Capture the cell that displays the provided text and extract its (x, y) central coordinate. 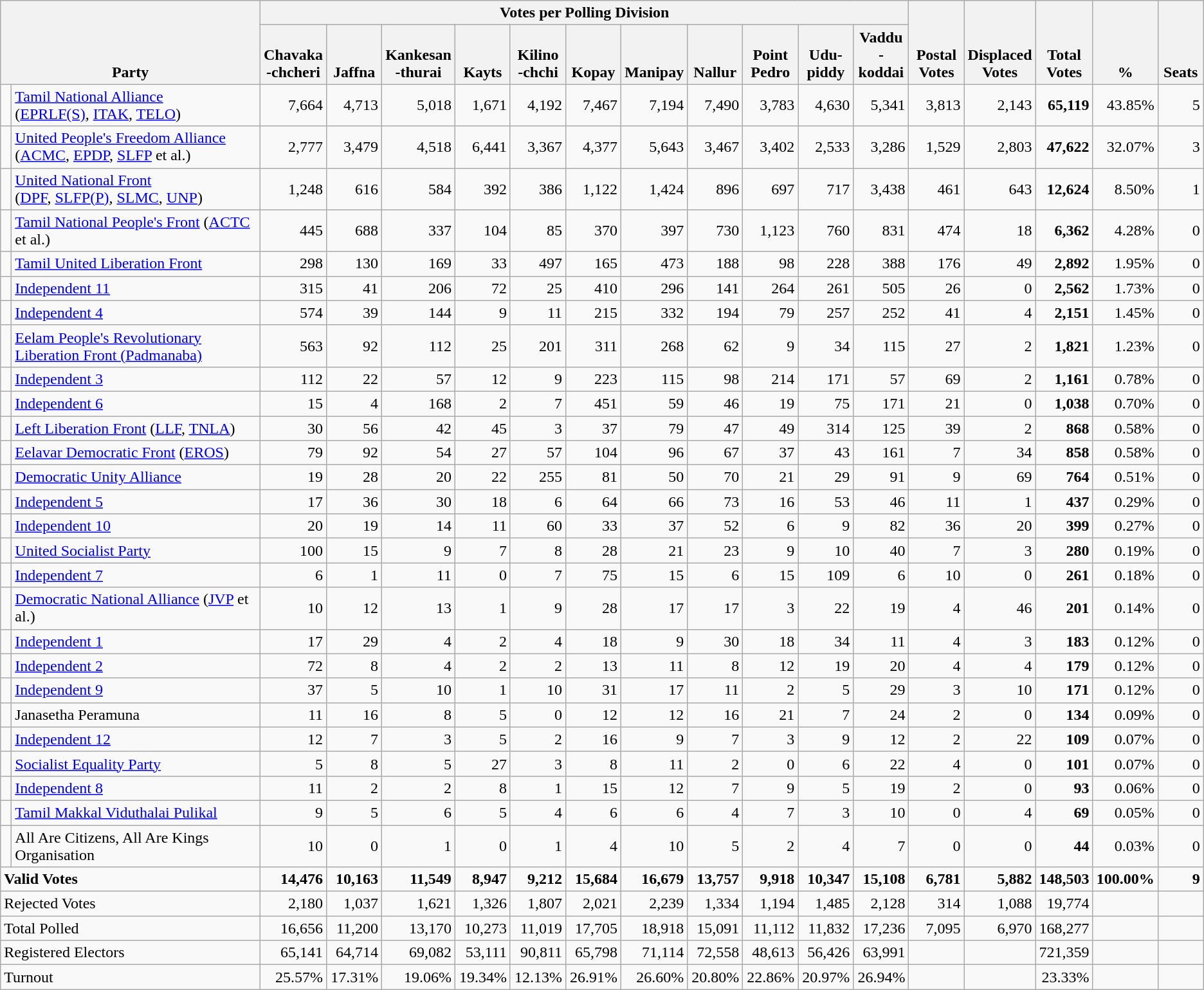
43.85% (1126, 105)
85 (538, 230)
134 (1064, 715)
1,088 (999, 904)
11,200 (354, 928)
169 (419, 264)
0.51% (1126, 477)
Party (131, 42)
280 (1064, 551)
4,518 (419, 147)
188 (715, 264)
144 (419, 313)
2,562 (1064, 288)
0.70% (1126, 403)
868 (1064, 428)
397 (655, 230)
11,112 (771, 928)
223 (594, 379)
5,341 (881, 105)
Tamil National People's Front (ACTC et al.) (136, 230)
5,018 (419, 105)
Janasetha Peramuna (136, 715)
4,713 (354, 105)
25.57% (293, 977)
7,095 (936, 928)
1,807 (538, 904)
257 (826, 313)
9,212 (538, 879)
3,813 (936, 105)
0.09% (1126, 715)
264 (771, 288)
2,533 (826, 147)
14 (419, 526)
16,656 (293, 928)
64 (594, 502)
392 (482, 189)
22.86% (771, 977)
81 (594, 477)
497 (538, 264)
16,679 (655, 879)
437 (1064, 502)
388 (881, 264)
47 (715, 428)
26.91% (594, 977)
1.95% (1126, 264)
Independent 1 (136, 641)
91 (881, 477)
6,970 (999, 928)
Nallur (715, 55)
Manipay (655, 55)
399 (1064, 526)
24 (881, 715)
53 (826, 502)
23 (715, 551)
Democratic Unity Alliance (136, 477)
896 (715, 189)
67 (715, 453)
Independent 2 (136, 666)
7,467 (594, 105)
53,111 (482, 953)
93 (1064, 788)
Votes per Polling Division (584, 13)
141 (715, 288)
12,624 (1064, 189)
54 (419, 453)
17.31% (354, 977)
26.60% (655, 977)
Independent 5 (136, 502)
11,019 (538, 928)
15,108 (881, 879)
0.19% (1126, 551)
14,476 (293, 879)
730 (715, 230)
7,490 (715, 105)
26.94% (881, 977)
2,777 (293, 147)
9,918 (771, 879)
5,882 (999, 879)
Total Votes (1064, 42)
311 (594, 346)
Independent 4 (136, 313)
0.06% (1126, 788)
1,326 (482, 904)
60 (538, 526)
62 (715, 346)
1,334 (715, 904)
96 (655, 453)
1,122 (594, 189)
194 (715, 313)
337 (419, 230)
All Are Citizens, All Are Kings Organisation (136, 845)
3,479 (354, 147)
214 (771, 379)
6,781 (936, 879)
125 (881, 428)
64,714 (354, 953)
3,467 (715, 147)
255 (538, 477)
100.00% (1126, 879)
United People's Freedom Alliance(ACMC, EPDP, SLFP et al.) (136, 147)
7,664 (293, 105)
Socialist Equality Party (136, 764)
1.45% (1126, 313)
2,128 (881, 904)
Turnout (131, 977)
474 (936, 230)
1,485 (826, 904)
Kopay (594, 55)
56 (354, 428)
65,798 (594, 953)
10,347 (826, 879)
688 (354, 230)
410 (594, 288)
4,192 (538, 105)
Vaddu-koddai (881, 55)
6,441 (482, 147)
DisplacedVotes (999, 42)
179 (1064, 666)
19.06% (419, 977)
Total Polled (131, 928)
4.28% (1126, 230)
59 (655, 403)
574 (293, 313)
Kilino-chchi (538, 55)
90,811 (538, 953)
8.50% (1126, 189)
332 (655, 313)
70 (715, 477)
1,621 (419, 904)
Valid Votes (131, 879)
Independent 7 (136, 575)
48,613 (771, 953)
252 (881, 313)
2,180 (293, 904)
Independent 11 (136, 288)
18,918 (655, 928)
101 (1064, 764)
130 (354, 264)
United Socialist Party (136, 551)
2,021 (594, 904)
Rejected Votes (131, 904)
584 (419, 189)
15,091 (715, 928)
4,377 (594, 147)
20.97% (826, 977)
1,161 (1064, 379)
Eelavar Democratic Front (EROS) (136, 453)
Independent 3 (136, 379)
1,248 (293, 189)
697 (771, 189)
228 (826, 264)
Tamil National Alliance(EPRLF(S), ITAK, TELO) (136, 105)
3,402 (771, 147)
6,362 (1064, 230)
Kayts (482, 55)
52 (715, 526)
Democratic National Alliance (JVP et al.) (136, 609)
26 (936, 288)
451 (594, 403)
PointPedro (771, 55)
858 (1064, 453)
Udu-piddy (826, 55)
2,143 (999, 105)
0.18% (1126, 575)
7,194 (655, 105)
Kankesan-thurai (419, 55)
760 (826, 230)
11,832 (826, 928)
563 (293, 346)
40 (881, 551)
3,286 (881, 147)
370 (594, 230)
2,239 (655, 904)
168,277 (1064, 928)
United National Front(DPF, SLFP(P), SLMC, UNP) (136, 189)
Chavaka-chcheri (293, 55)
63,991 (881, 953)
Left Liberation Front (LLF, TNLA) (136, 428)
0.03% (1126, 845)
19.34% (482, 977)
20.80% (715, 977)
161 (881, 453)
71,114 (655, 953)
1.73% (1126, 288)
0.14% (1126, 609)
315 (293, 288)
66 (655, 502)
45 (482, 428)
831 (881, 230)
461 (936, 189)
2,892 (1064, 264)
165 (594, 264)
1.23% (1126, 346)
11,549 (419, 879)
643 (999, 189)
296 (655, 288)
721,359 (1064, 953)
Independent 9 (136, 690)
42 (419, 428)
1,037 (354, 904)
717 (826, 189)
65,119 (1064, 105)
0.27% (1126, 526)
100 (293, 551)
1,194 (771, 904)
Registered Electors (131, 953)
50 (655, 477)
23.33% (1064, 977)
148,503 (1064, 879)
1,671 (482, 105)
43 (826, 453)
0.05% (1126, 812)
616 (354, 189)
0.29% (1126, 502)
44 (1064, 845)
5,643 (655, 147)
215 (594, 313)
8,947 (482, 879)
473 (655, 264)
168 (419, 403)
Jaffna (354, 55)
4,630 (826, 105)
1,038 (1064, 403)
47,622 (1064, 147)
2,803 (999, 147)
72,558 (715, 953)
183 (1064, 641)
Independent 8 (136, 788)
15,684 (594, 879)
31 (594, 690)
Tamil Makkal Viduthalai Pulikal (136, 812)
1,424 (655, 189)
3,783 (771, 105)
82 (881, 526)
206 (419, 288)
17,236 (881, 928)
69,082 (419, 953)
Tamil United Liberation Front (136, 264)
13,170 (419, 928)
3,367 (538, 147)
56,426 (826, 953)
32.07% (1126, 147)
764 (1064, 477)
505 (881, 288)
1,123 (771, 230)
% (1126, 42)
13,757 (715, 879)
2,151 (1064, 313)
10,273 (482, 928)
12.13% (538, 977)
65,141 (293, 953)
73 (715, 502)
298 (293, 264)
1,529 (936, 147)
PostalVotes (936, 42)
1,821 (1064, 346)
176 (936, 264)
3,438 (881, 189)
10,163 (354, 879)
Independent 10 (136, 526)
Seats (1181, 42)
0.78% (1126, 379)
Eelam People's Revolutionary Liberation Front (Padmanaba) (136, 346)
19,774 (1064, 904)
Independent 12 (136, 739)
17,705 (594, 928)
386 (538, 189)
445 (293, 230)
Independent 6 (136, 403)
268 (655, 346)
